Output the [X, Y] coordinate of the center of the cell containing the given text.  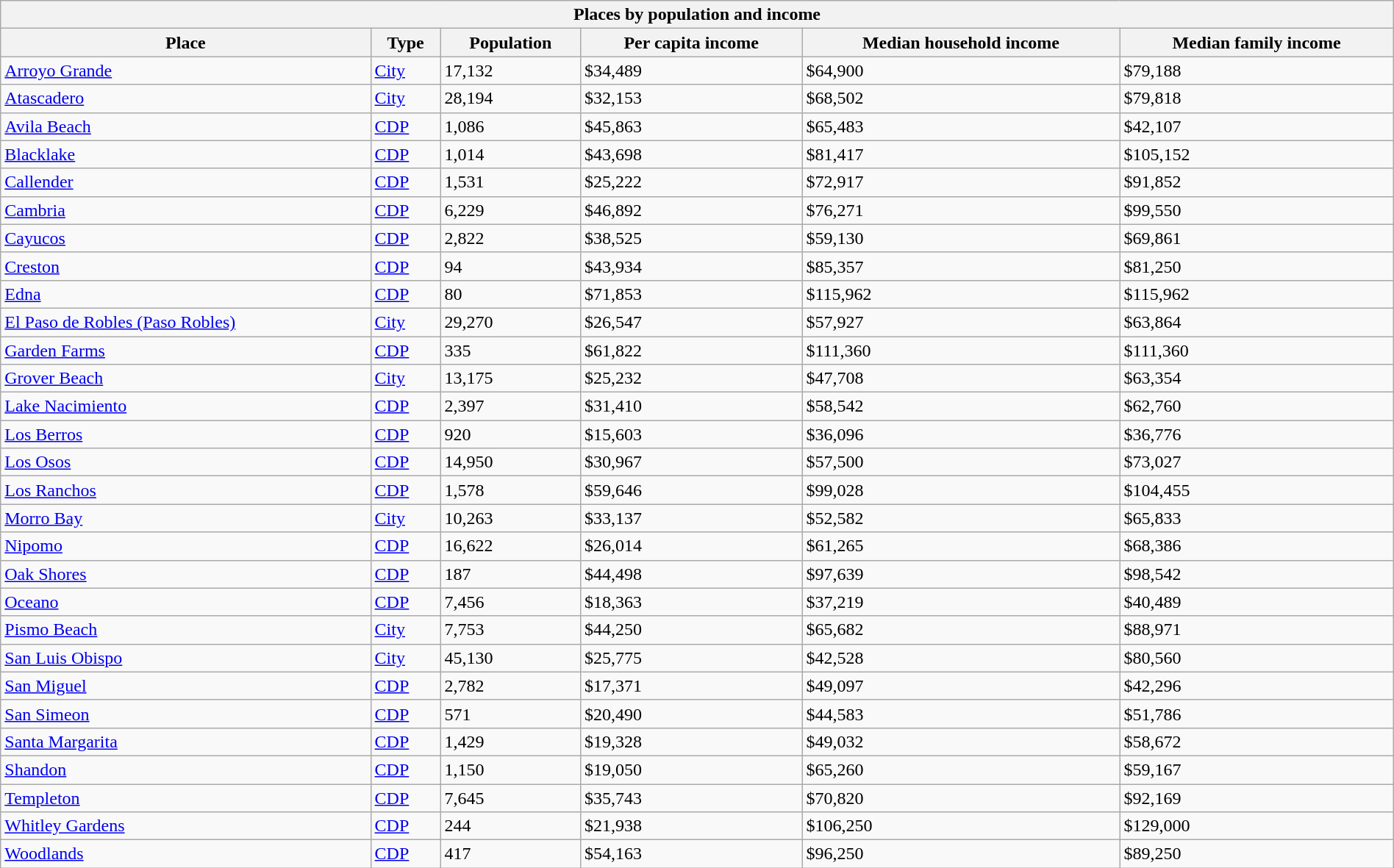
28,194 [510, 98]
Los Ranchos [185, 490]
$44,583 [961, 714]
$31,410 [691, 406]
El Paso de Robles (Paso Robles) [185, 322]
$68,502 [961, 98]
417 [510, 854]
335 [510, 351]
Lake Nacimiento [185, 406]
$57,927 [961, 322]
Cambria [185, 210]
187 [510, 574]
$15,603 [691, 434]
Callender [185, 182]
$25,222 [691, 182]
Per capita income [691, 43]
$129,000 [1257, 826]
$25,775 [691, 658]
Pismo Beach [185, 630]
$98,542 [1257, 574]
San Miguel [185, 686]
6,229 [510, 210]
Blacklake [185, 154]
45,130 [510, 658]
$32,153 [691, 98]
San Luis Obispo [185, 658]
$72,917 [961, 182]
$26,547 [691, 322]
1,086 [510, 126]
1,014 [510, 154]
$97,639 [961, 574]
$20,490 [691, 714]
$49,032 [961, 742]
$21,938 [691, 826]
Shandon [185, 770]
$58,542 [961, 406]
$19,328 [691, 742]
Whitley Gardens [185, 826]
$33,137 [691, 518]
Place [185, 43]
$35,743 [691, 797]
$81,250 [1257, 266]
$99,028 [961, 490]
Type [406, 43]
17,132 [510, 71]
$65,260 [961, 770]
$36,096 [961, 434]
$26,014 [691, 546]
$38,525 [691, 238]
$64,900 [961, 71]
$36,776 [1257, 434]
$17,371 [691, 686]
$43,698 [691, 154]
Garden Farms [185, 351]
$45,863 [691, 126]
$65,833 [1257, 518]
$81,417 [961, 154]
Edna [185, 294]
$80,560 [1257, 658]
Los Osos [185, 462]
7,753 [510, 630]
2,822 [510, 238]
$54,163 [691, 854]
Santa Margarita [185, 742]
$19,050 [691, 770]
Cayucos [185, 238]
$25,232 [691, 379]
$68,386 [1257, 546]
$63,354 [1257, 379]
$91,852 [1257, 182]
1,429 [510, 742]
Atascadero [185, 98]
Oceano [185, 602]
$61,822 [691, 351]
$46,892 [691, 210]
7,645 [510, 797]
13,175 [510, 379]
Median family income [1257, 43]
$47,708 [961, 379]
Median household income [961, 43]
$18,363 [691, 602]
$70,820 [961, 797]
$57,500 [961, 462]
$106,250 [961, 826]
$59,646 [691, 490]
$76,271 [961, 210]
$88,971 [1257, 630]
$43,934 [691, 266]
Grover Beach [185, 379]
Woodlands [185, 854]
16,622 [510, 546]
$42,107 [1257, 126]
920 [510, 434]
2,397 [510, 406]
Creston [185, 266]
$104,455 [1257, 490]
14,950 [510, 462]
$62,760 [1257, 406]
80 [510, 294]
571 [510, 714]
$34,489 [691, 71]
29,270 [510, 322]
$71,853 [691, 294]
Places by population and income [697, 15]
244 [510, 826]
$89,250 [1257, 854]
$44,498 [691, 574]
10,263 [510, 518]
Avila Beach [185, 126]
$59,167 [1257, 770]
1,578 [510, 490]
$92,169 [1257, 797]
Population [510, 43]
Templeton [185, 797]
San Simeon [185, 714]
1,531 [510, 182]
$42,528 [961, 658]
Nipomo [185, 546]
$65,483 [961, 126]
$63,864 [1257, 322]
$99,550 [1257, 210]
$59,130 [961, 238]
7,456 [510, 602]
Oak Shores [185, 574]
$96,250 [961, 854]
2,782 [510, 686]
$37,219 [961, 602]
$58,672 [1257, 742]
$105,152 [1257, 154]
Morro Bay [185, 518]
$51,786 [1257, 714]
$52,582 [961, 518]
94 [510, 266]
$79,818 [1257, 98]
$61,265 [961, 546]
$44,250 [691, 630]
1,150 [510, 770]
$49,097 [961, 686]
Arroyo Grande [185, 71]
$79,188 [1257, 71]
$42,296 [1257, 686]
$85,357 [961, 266]
Los Berros [185, 434]
$30,967 [691, 462]
$69,861 [1257, 238]
$73,027 [1257, 462]
$65,682 [961, 630]
$40,489 [1257, 602]
